Locate the cell with the specified text and output its [x, y] center coordinate. 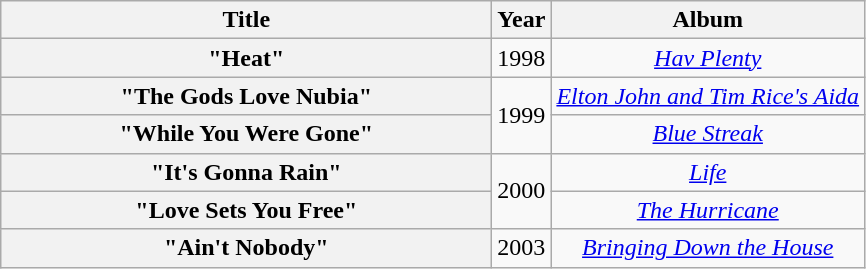
Title [246, 20]
Bringing Down the House [708, 248]
Blue Streak [708, 134]
"While You Were Gone" [246, 134]
1999 [522, 115]
"It's Gonna Rain" [246, 172]
"Heat" [246, 58]
Year [522, 20]
Hav Plenty [708, 58]
Life [708, 172]
Album [708, 20]
Elton John and Tim Rice's Aida [708, 96]
"Ain't Nobody" [246, 248]
The Hurricane [708, 210]
2000 [522, 191]
2003 [522, 248]
"Love Sets You Free" [246, 210]
1998 [522, 58]
"The Gods Love Nubia" [246, 96]
